From the cell containing the given text, extract its center point as (x, y) coordinate. 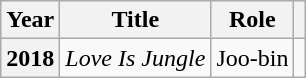
Title (136, 20)
2018 (30, 58)
Role (252, 20)
Joo-bin (252, 58)
Year (30, 20)
Love Is Jungle (136, 58)
